Return the (X, Y) coordinate for the center point of the cell that contains the specified text.  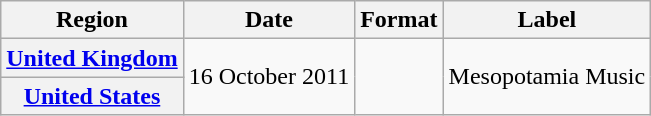
Region (92, 20)
United Kingdom (92, 58)
Mesopotamia Music (547, 77)
United States (92, 96)
16 October 2011 (268, 77)
Format (399, 20)
Label (547, 20)
Date (268, 20)
